Locate the cell with the specified text and output its [x, y] center coordinate. 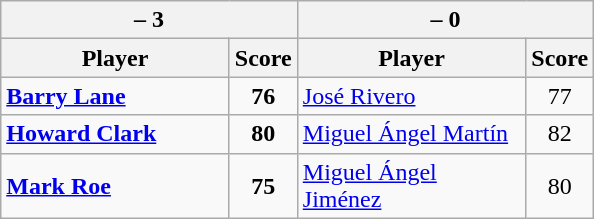
– 3 [150, 20]
Barry Lane [116, 96]
Miguel Ángel Martín [412, 134]
82 [560, 134]
76 [263, 96]
75 [263, 186]
Miguel Ángel Jiménez [412, 186]
Mark Roe [116, 186]
– 0 [446, 20]
77 [560, 96]
José Rivero [412, 96]
Howard Clark [116, 134]
